Search for the cell housing the specified text and yield its (x, y) center coordinate. 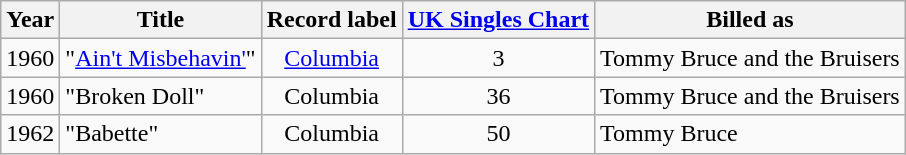
1962 (30, 134)
Year (30, 20)
Record label (332, 20)
"Ain't Misbehavin'" (160, 58)
"Babette" (160, 134)
Title (160, 20)
50 (498, 134)
"Broken Doll" (160, 96)
36 (498, 96)
3 (498, 58)
UK Singles Chart (498, 20)
Tommy Bruce (750, 134)
Billed as (750, 20)
